Capture the cell that displays the provided text and extract its (X, Y) central coordinate. 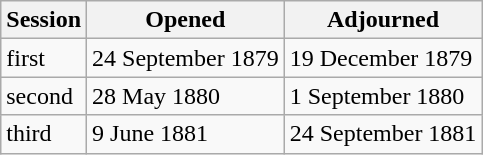
9 June 1881 (186, 134)
third (44, 134)
second (44, 96)
24 September 1881 (383, 134)
1 September 1880 (383, 96)
24 September 1879 (186, 58)
19 December 1879 (383, 58)
Adjourned (383, 20)
Session (44, 20)
Opened (186, 20)
first (44, 58)
28 May 1880 (186, 96)
